Determine the (x, y) coordinate at the center of the cell enclosing the given text.  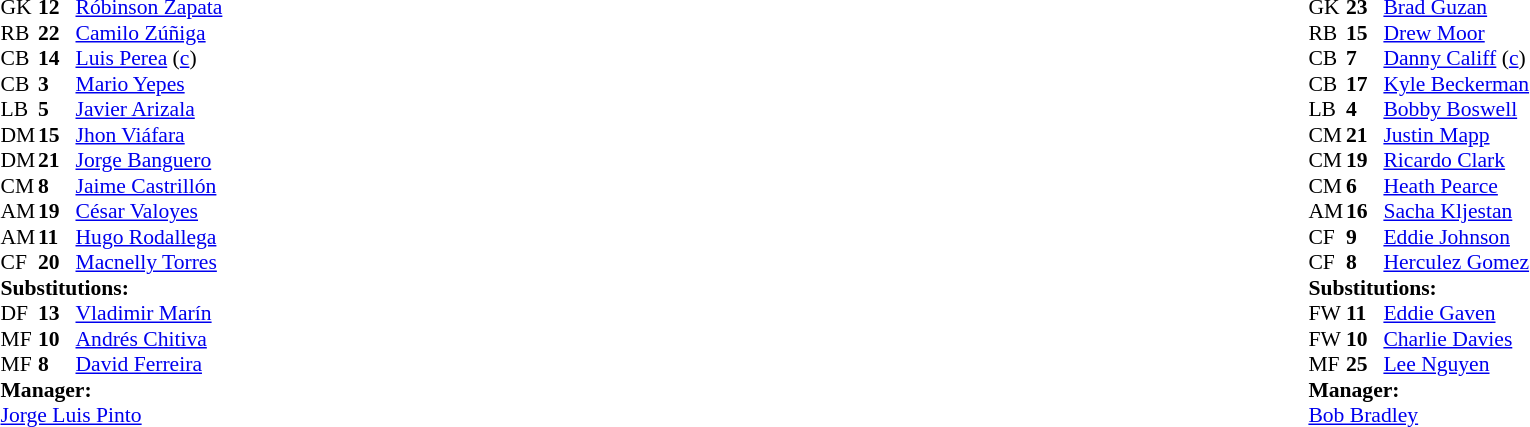
Danny Califf (c) (1456, 59)
9 (1365, 237)
Luis Perea (c) (150, 59)
Jhon Viáfara (150, 135)
Sacha Kljestan (1456, 211)
20 (57, 263)
4 (1365, 109)
5 (57, 109)
Jaime Castrillón (150, 186)
Jorge Banguero (150, 161)
13 (57, 313)
6 (1365, 186)
Macnelly Torres (150, 263)
Hugo Rodallega (150, 237)
Charlie Davies (1456, 339)
Mario Yepes (150, 84)
Javier Arizala (150, 109)
Ricardo Clark (1456, 161)
David Ferreira (150, 365)
3 (57, 84)
César Valoyes (150, 211)
DF (19, 313)
Kyle Beckerman (1456, 84)
16 (1365, 211)
Heath Pearce (1456, 186)
14 (57, 59)
7 (1365, 59)
Bobby Boswell (1456, 109)
Vladimir Marín (150, 313)
Eddie Gaven (1456, 313)
Andrés Chitiva (150, 339)
17 (1365, 84)
25 (1365, 365)
Camilo Zúñiga (150, 33)
22 (57, 33)
Eddie Johnson (1456, 237)
Lee Nguyen (1456, 365)
Drew Moor (1456, 33)
Justin Mapp (1456, 135)
Herculez Gomez (1456, 263)
